Extract the (X, Y) coordinate from the center of the cell holding the provided text.  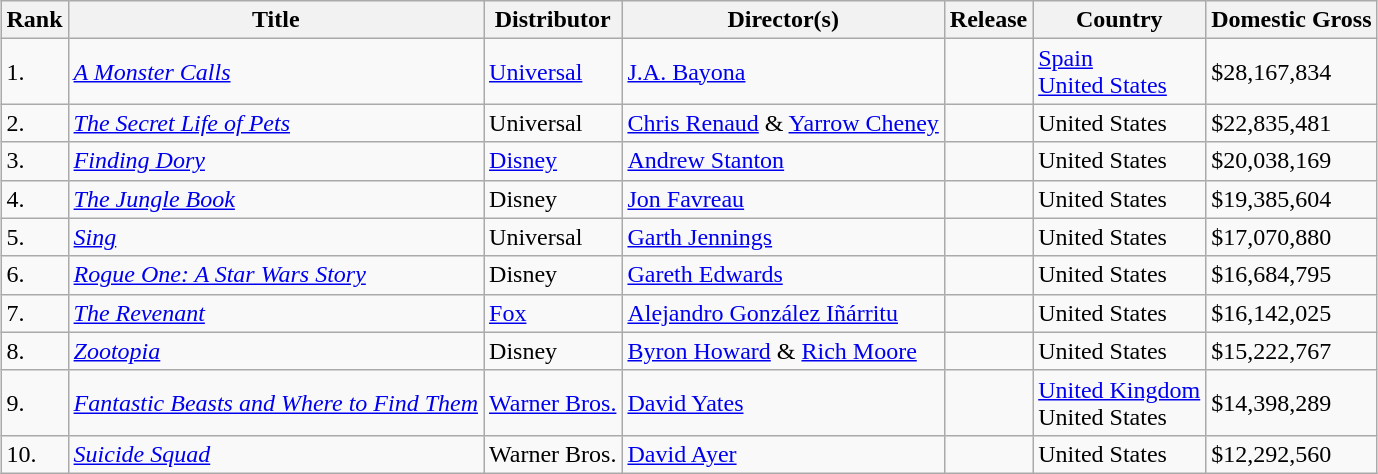
5. (34, 237)
David Yates (783, 402)
The Jungle Book (276, 199)
7. (34, 313)
The Revenant (276, 313)
$19,385,604 (1292, 199)
6. (34, 275)
Country (1120, 20)
The Secret Life of Pets (276, 123)
Fantastic Beasts and Where to Find Them (276, 402)
$16,684,795 (1292, 275)
Domestic Gross (1292, 20)
$22,835,481 (1292, 123)
2. (34, 123)
Byron Howard & Rich Moore (783, 351)
David Ayer (783, 454)
Zootopia (276, 351)
Rank (34, 20)
Andrew Stanton (783, 161)
Garth Jennings (783, 237)
J.A. Bayona (783, 72)
Gareth Edwards (783, 275)
SpainUnited States (1120, 72)
$17,070,880 (1292, 237)
Release (988, 20)
Finding Dory (276, 161)
4. (34, 199)
Distributor (553, 20)
Suicide Squad (276, 454)
3. (34, 161)
$12,292,560 (1292, 454)
$14,398,289 (1292, 402)
$20,038,169 (1292, 161)
$15,222,767 (1292, 351)
Title (276, 20)
Alejandro González Iñárritu (783, 313)
Rogue One: A Star Wars Story (276, 275)
United KingdomUnited States (1120, 402)
Director(s) (783, 20)
Chris Renaud & Yarrow Cheney (783, 123)
8. (34, 351)
Fox (553, 313)
Jon Favreau (783, 199)
$16,142,025 (1292, 313)
9. (34, 402)
$28,167,834 (1292, 72)
A Monster Calls (276, 72)
Sing (276, 237)
1. (34, 72)
10. (34, 454)
